Detect which cell encompasses the target text, then output its (X, Y) center coordinate. 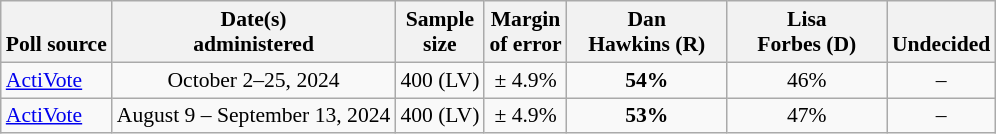
53% (647, 116)
Undecided (941, 32)
LisaForbes (D) (807, 32)
Marginof error (525, 32)
DanHawkins (R) (647, 32)
August 9 – September 13, 2024 (254, 116)
October 2–25, 2024 (254, 80)
Poll source (56, 32)
Date(s)administered (254, 32)
47% (807, 116)
54% (647, 80)
Samplesize (440, 32)
46% (807, 80)
